Search for the cell housing the specified text and yield its (X, Y) center coordinate. 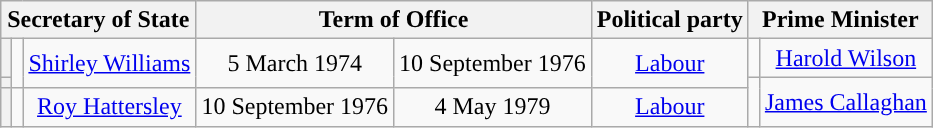
4 May 1979 (493, 107)
Prime Minister (840, 20)
Roy Hattersley (110, 107)
James Callaghan (846, 102)
Political party (670, 20)
Term of Office (394, 20)
Shirley Williams (110, 64)
5 March 1974 (295, 64)
Harold Wilson (846, 58)
Secretary of State (98, 20)
